Return [x, y] of the center of cell containing provided text 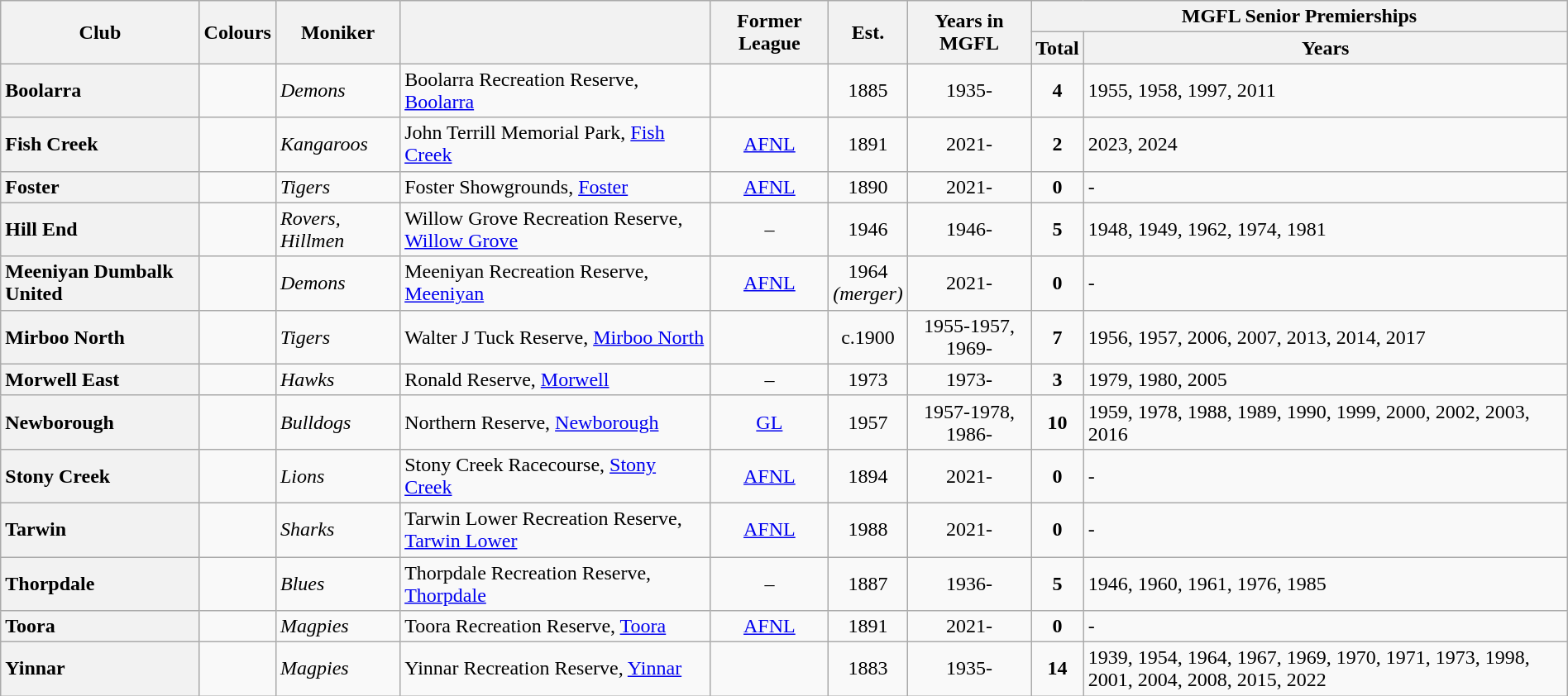
2023, 2024 [1325, 144]
Moniker [337, 32]
Toora Recreation Reserve, Toora [556, 627]
Toora [100, 627]
GL [769, 422]
Years [1325, 48]
1955-1957, 1969- [969, 337]
Boolarra [100, 91]
1988 [868, 529]
John Terrill Memorial Park, Fish Creek [556, 144]
Northern Reserve, Newborough [556, 422]
Foster Showgrounds, Foster [556, 187]
Thorpdale Recreation Reserve, Thorpdale [556, 584]
Hill End [100, 230]
Stony Creek Racecourse, Stony Creek [556, 476]
1957-1978, 1986- [969, 422]
Meeniyan Recreation Reserve, Meeniyan [556, 283]
1956, 1957, 2006, 2007, 2013, 2014, 2017 [1325, 337]
7 [1058, 337]
4 [1058, 91]
1890 [868, 187]
Yinnar [100, 670]
Est. [868, 32]
MGFL Senior Premierships [1300, 17]
Years in MGFL [969, 32]
Thorpdale [100, 584]
1973- [969, 379]
1955, 1958, 1997, 2011 [1325, 91]
Bulldogs [337, 422]
1936- [969, 584]
1964(merger) [868, 283]
10 [1058, 422]
1885 [868, 91]
1959, 1978, 1988, 1989, 1990, 1999, 2000, 2002, 2003, 2016 [1325, 422]
Colours [237, 32]
Boolarra Recreation Reserve, Boolarra [556, 91]
Newborough [100, 422]
Yinnar Recreation Reserve, Yinnar [556, 670]
Club [100, 32]
1887 [868, 584]
1946, 1960, 1961, 1976, 1985 [1325, 584]
Lions [337, 476]
3 [1058, 379]
Former League [769, 32]
Blues [337, 584]
1894 [868, 476]
Morwell East [100, 379]
1946 [868, 230]
Tarwin Lower Recreation Reserve, Tarwin Lower [556, 529]
c.1900 [868, 337]
1883 [868, 670]
Walter J Tuck Reserve, Mirboo North [556, 337]
1957 [868, 422]
2 [1058, 144]
Meeniyan Dumbalk United [100, 283]
Kangaroos [337, 144]
1946- [969, 230]
Total [1058, 48]
1939, 1954, 1964, 1967, 1969, 1970, 1971, 1973, 1998, 2001, 2004, 2008, 2015, 2022 [1325, 670]
Fish Creek [100, 144]
Stony Creek [100, 476]
Sharks [337, 529]
Willow Grove Recreation Reserve, Willow Grove [556, 230]
14 [1058, 670]
Foster [100, 187]
Tarwin [100, 529]
1973 [868, 379]
Ronald Reserve, Morwell [556, 379]
Hawks [337, 379]
Mirboo North [100, 337]
Rovers, Hillmen [337, 230]
1979, 1980, 2005 [1325, 379]
1948, 1949, 1962, 1974, 1981 [1325, 230]
